Find where the given text appears and provide that cell's center as [X, Y] coordinate. 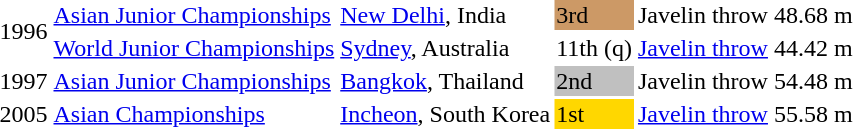
World Junior Championships [194, 48]
Bangkok, Thailand [446, 81]
Asian Championships [194, 114]
Sydney, Australia [446, 48]
11th (q) [594, 48]
Incheon, South Korea [446, 114]
New Delhi, India [446, 15]
3rd [594, 15]
2nd [594, 81]
1st [594, 114]
